Provide the (x, y) coordinate of the cell's center where the given text is located.  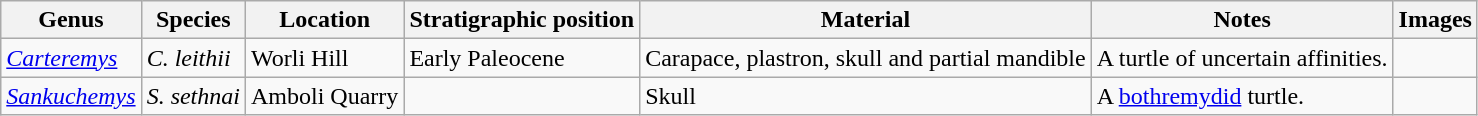
Material (866, 20)
Skull (866, 96)
Species (193, 20)
Amboli Quarry (324, 96)
A turtle of uncertain affinities. (1242, 58)
Worli Hill (324, 58)
Genus (71, 20)
Images (1435, 20)
S. sethnai (193, 96)
Sankuchemys (71, 96)
Stratigraphic position (522, 20)
Early Paleocene (522, 58)
Notes (1242, 20)
A bothremydid turtle. (1242, 96)
C. leithii (193, 58)
Location (324, 20)
Carapace, plastron, skull and partial mandible (866, 58)
Carteremys (71, 58)
